Search for the cell housing the specified text and yield its (X, Y) center coordinate. 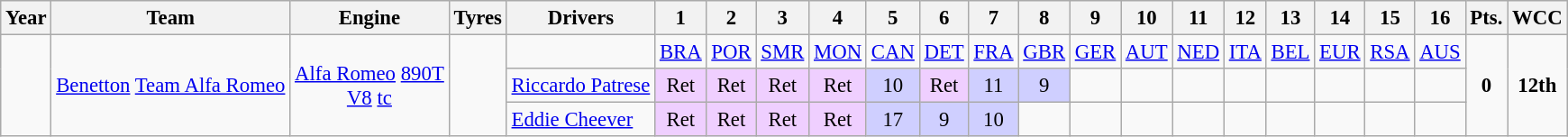
WCC (1537, 18)
BEL (1290, 52)
RSA (1390, 52)
SMR (782, 52)
AUT (1146, 52)
0 (1487, 87)
Engine (369, 18)
6 (944, 18)
3 (782, 18)
NED (1199, 52)
AUS (1440, 52)
GBR (1044, 52)
2 (732, 18)
17 (892, 120)
7 (993, 18)
4 (838, 18)
14 (1340, 18)
Eddie Cheever (580, 120)
POR (732, 52)
FRA (993, 52)
5 (892, 18)
ITA (1245, 52)
Tyres (478, 18)
1 (681, 18)
Benetton Team Alfa Romeo (171, 87)
12 (1245, 18)
Alfa Romeo 890TV8 tc (369, 87)
DET (944, 52)
BRA (681, 52)
13 (1290, 18)
Pts. (1487, 18)
Team (171, 18)
Year (26, 18)
CAN (892, 52)
8 (1044, 18)
Drivers (580, 18)
MON (838, 52)
15 (1390, 18)
12th (1537, 87)
16 (1440, 18)
EUR (1340, 52)
GER (1095, 52)
Riccardo Patrese (580, 86)
